Output the (x, y) coordinate of the center of the cell containing the given text.  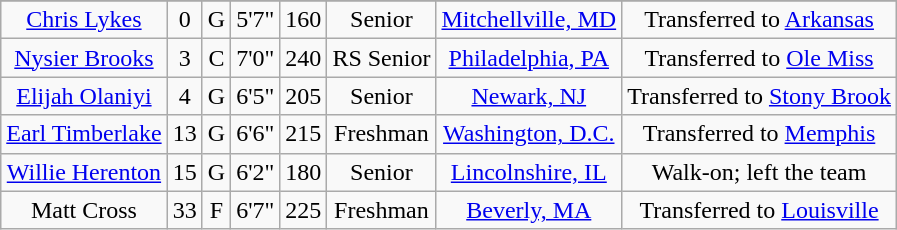
C (216, 58)
Chris Lykes (84, 20)
RS Senior (382, 58)
Lincolnshire, IL (529, 172)
180 (304, 172)
Willie Herenton (84, 172)
160 (304, 20)
7'0" (256, 58)
Transferred to Louisville (760, 210)
205 (304, 96)
13 (184, 134)
225 (304, 210)
0 (184, 20)
Newark, NJ (529, 96)
F (216, 210)
6'6" (256, 134)
Transferred to Stony Brook (760, 96)
6'5" (256, 96)
240 (304, 58)
Walk-on; left the team (760, 172)
Philadelphia, PA (529, 58)
Nysier Brooks (84, 58)
Earl Timberlake (84, 134)
Transferred to Arkansas (760, 20)
33 (184, 210)
6'2" (256, 172)
Transferred to Ole Miss (760, 58)
15 (184, 172)
Mitchellville, MD (529, 20)
Transferred to Memphis (760, 134)
5'7" (256, 20)
Beverly, MA (529, 210)
Washington, D.C. (529, 134)
215 (304, 134)
Matt Cross (84, 210)
3 (184, 58)
Elijah Olaniyi (84, 96)
6'7" (256, 210)
4 (184, 96)
